Scan for the cell matching the given text and deliver its [x, y] coordinate at center. 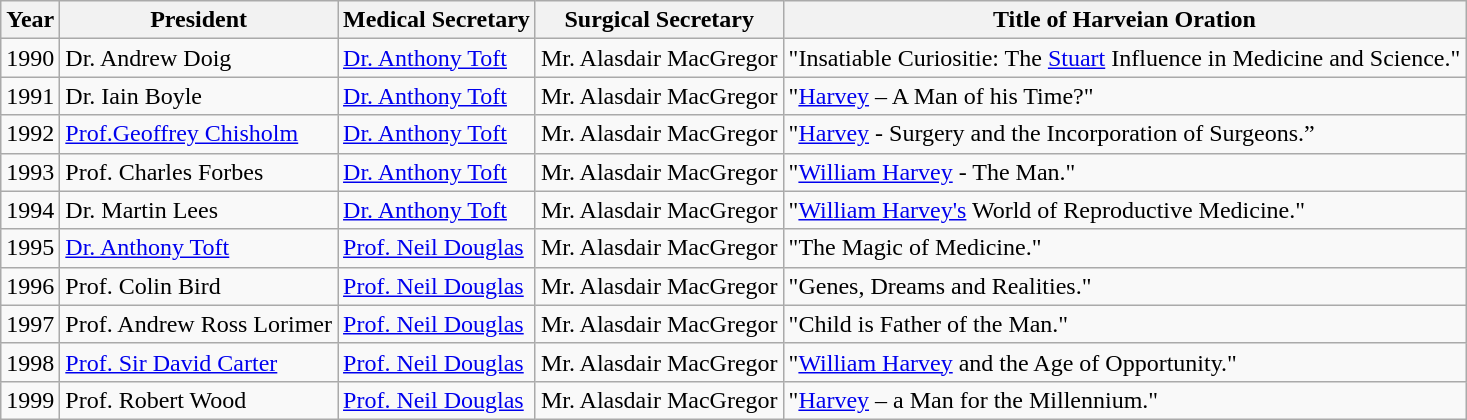
"Harvey – a Man for the Millennium." [1124, 400]
Dr. Iain Boyle [199, 96]
"Harvey - Surgery and the Incorporation of Surgeons.” [1124, 134]
Year [30, 20]
"William Harvey - The Man." [1124, 172]
1993 [30, 172]
Prof. Robert Wood [199, 400]
Surgical Secretary [659, 20]
1996 [30, 286]
"Child is Father of the Man." [1124, 324]
Dr. Martin Lees [199, 210]
"Insatiable Curiositie: The Stuart Influence in Medicine and Science." [1124, 58]
1997 [30, 324]
"The Magic of Medicine." [1124, 248]
Prof. Charles Forbes [199, 172]
1994 [30, 210]
Prof. Andrew Ross Lorimer [199, 324]
Medical Secretary [437, 20]
Dr. Andrew Doig [199, 58]
Prof.Geoffrey Chisholm [199, 134]
1995 [30, 248]
1991 [30, 96]
"William Harvey and the Age of Opportunity." [1124, 362]
"Harvey – A Man of his Time?" [1124, 96]
President [199, 20]
Prof. Sir David Carter [199, 362]
"Genes, Dreams and Realities." [1124, 286]
Title of Harveian Oration [1124, 20]
1999 [30, 400]
1992 [30, 134]
Prof. Colin Bird [199, 286]
1998 [30, 362]
1990 [30, 58]
"William Harvey's World of Reproductive Medicine." [1124, 210]
